Identify which cell holds the provided text, then report its (X, Y) central coordinate. 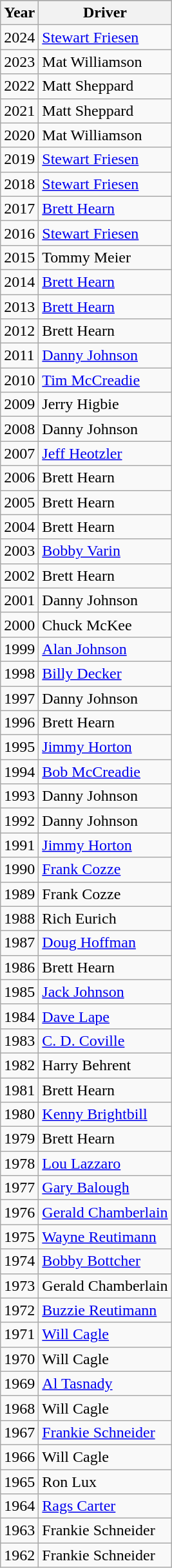
Chuck McKee (105, 624)
1969 (19, 1383)
2001 (19, 600)
C. D. Coville (105, 1041)
1974 (19, 1261)
2024 (19, 37)
1983 (19, 1041)
2021 (19, 111)
2017 (19, 208)
1988 (19, 918)
1986 (19, 967)
2003 (19, 551)
Tim McCreadie (105, 380)
Rags Carter (105, 1506)
1984 (19, 1016)
1980 (19, 1115)
1981 (19, 1090)
2004 (19, 527)
1979 (19, 1139)
2007 (19, 453)
Lou Lazzaro (105, 1163)
1967 (19, 1432)
2000 (19, 624)
1993 (19, 796)
Bobby Varin (105, 551)
1991 (19, 845)
Jeff Heotzler (105, 453)
1976 (19, 1212)
1996 (19, 723)
1972 (19, 1310)
1971 (19, 1335)
2015 (19, 257)
Billy Decker (105, 673)
Tommy Meier (105, 257)
1970 (19, 1359)
1968 (19, 1408)
Bobby Bottcher (105, 1261)
Wayne Reutimann (105, 1237)
1987 (19, 943)
2009 (19, 405)
1964 (19, 1506)
2018 (19, 184)
2008 (19, 429)
1992 (19, 821)
Gary Balough (105, 1188)
2002 (19, 576)
Dave Lape (105, 1016)
2022 (19, 86)
1977 (19, 1188)
1989 (19, 894)
1998 (19, 673)
Harry Behrent (105, 1065)
1975 (19, 1237)
2011 (19, 356)
2012 (19, 331)
Driver (105, 13)
1997 (19, 698)
Rich Eurich (105, 918)
2005 (19, 502)
Doug Hoffman (105, 943)
Alan Johnson (105, 649)
2016 (19, 233)
1973 (19, 1286)
1966 (19, 1457)
1990 (19, 870)
Jerry Higbie (105, 405)
Jack Johnson (105, 992)
2019 (19, 160)
1982 (19, 1065)
2006 (19, 478)
Year (19, 13)
Al Tasnady (105, 1383)
2013 (19, 307)
1962 (19, 1555)
1985 (19, 992)
1963 (19, 1531)
Ron Lux (105, 1481)
2014 (19, 282)
1999 (19, 649)
2020 (19, 135)
2023 (19, 62)
Bob McCreadie (105, 772)
Kenny Brightbill (105, 1115)
1978 (19, 1163)
1965 (19, 1481)
2010 (19, 380)
Buzzie Reutimann (105, 1310)
1994 (19, 772)
1995 (19, 747)
